From the cell containing the given text, extract its center point as [X, Y] coordinate. 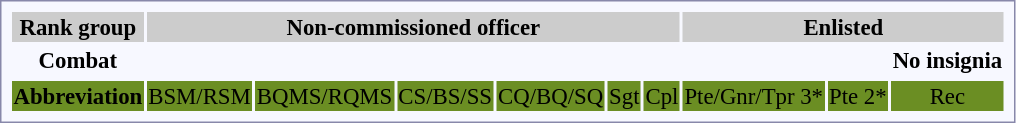
Rank group [78, 27]
Non-commissioned officer [414, 27]
Abbreviation [78, 96]
No insignia [948, 60]
BQMS/RQMS [324, 96]
Combat [78, 60]
CS/BS/SS [446, 96]
Cpl [662, 96]
Enlisted [844, 27]
Pte 2* [858, 96]
BSM/RSM [200, 96]
Sgt [624, 96]
Pte/Gnr/Tpr 3* [754, 96]
Rec [948, 96]
CQ/BQ/SQ [551, 96]
